Return the [x, y] coordinate for the center point of the cell that contains the specified text.  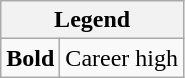
Career high [122, 58]
Legend [92, 20]
Bold [30, 58]
